Scan for the cell matching the given text and deliver its (X, Y) coordinate at center. 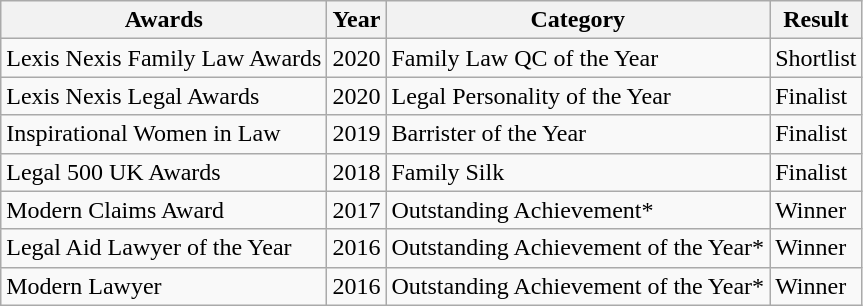
2017 (356, 210)
Result (816, 20)
Modern Lawyer (164, 286)
Category (578, 20)
2019 (356, 134)
Year (356, 20)
Inspirational Women in Law (164, 134)
Family Law QC of the Year (578, 58)
Barrister of the Year (578, 134)
Modern Claims Award (164, 210)
Legal 500 UK Awards (164, 172)
Lexis Nexis Family Law Awards (164, 58)
Legal Personality of the Year (578, 96)
Lexis Nexis Legal Awards (164, 96)
Family Silk (578, 172)
Legal Aid Lawyer of the Year (164, 248)
Outstanding Achievement* (578, 210)
Shortlist (816, 58)
Awards (164, 20)
2018 (356, 172)
